Extract the (x, y) coordinate from the center of the cell holding the provided text.  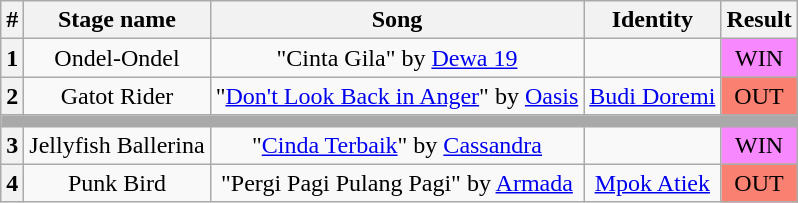
"Don't Look Back in Anger" by Oasis (397, 96)
Result (759, 20)
2 (12, 96)
Ondel-Ondel (117, 58)
Budi Doremi (652, 96)
Gatot Rider (117, 96)
Mpok Atiek (652, 183)
1 (12, 58)
3 (12, 145)
# (12, 20)
Identity (652, 20)
"Cinta Gila" by Dewa 19 (397, 58)
Punk Bird (117, 183)
"Pergi Pagi Pulang Pagi" by Armada (397, 183)
"Cinda Terbaik" by Cassandra (397, 145)
Stage name (117, 20)
Jellyfish Ballerina (117, 145)
4 (12, 183)
Song (397, 20)
